Provide the (X, Y) coordinate of the cell's center where the given text is located.  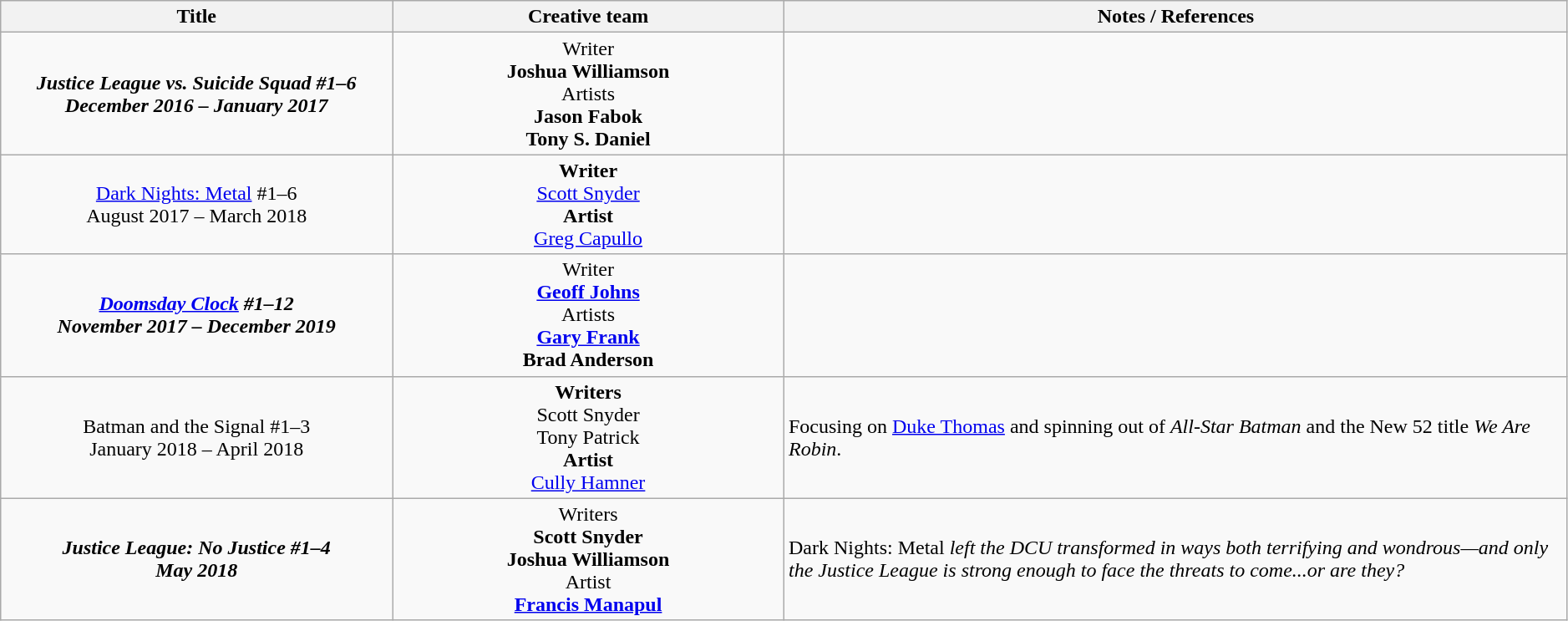
Notes / References (1175, 17)
WriterJoshua WilliamsonArtistsJason FabokTony S. Daniel (588, 94)
Doomsday Clock #1–12November 2017 – December 2019 (197, 315)
Justice League vs. Suicide Squad #1–6December 2016 – January 2017 (197, 94)
Creative team (588, 17)
Batman and the Signal #1–3January 2018 – April 2018 (197, 437)
Dark Nights: Metal #1–6August 2017 – March 2018 (197, 204)
WriterGeoff JohnsArtistsGary FrankBrad Anderson (588, 315)
Title (197, 17)
Justice League: No Justice #1–4May 2018 (197, 559)
WritersScott SnyderTony PatrickArtistCully Hamner (588, 437)
WritersScott SnyderJoshua WilliamsonArtistFrancis Manapul (588, 559)
WriterScott SnyderArtistGreg Capullo (588, 204)
Focusing on Duke Thomas and spinning out of All-Star Batman and the New 52 title We Are Robin. (1175, 437)
